Scan for the cell matching the given text and deliver its (X, Y) coordinate at center. 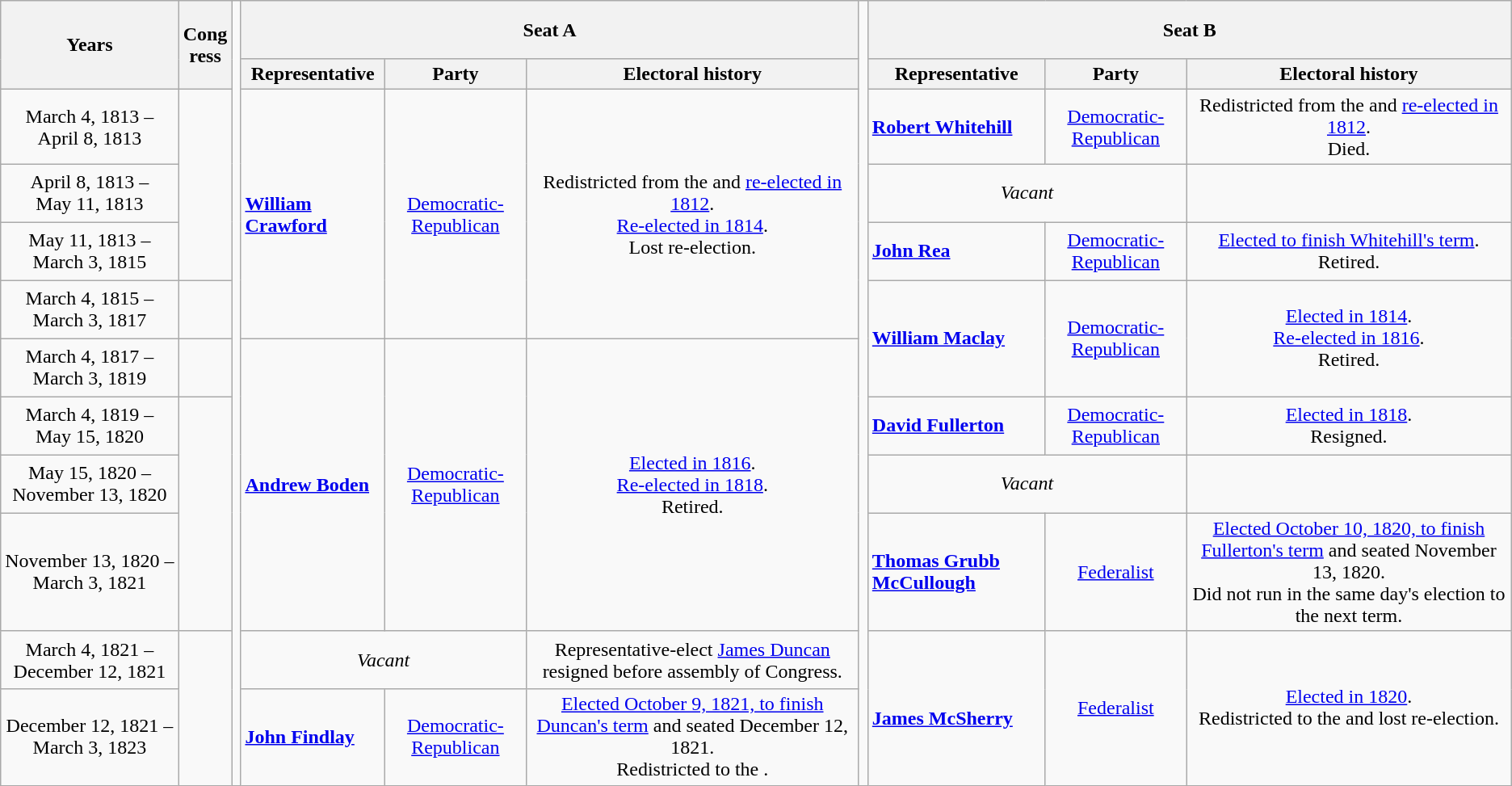
Redistricted from the and re-elected in 1812.Re-elected in 1814.Lost re-election. (692, 214)
March 4, 1817 –March 3, 1819 (90, 368)
May 15, 1820 –November 13, 1820 (90, 484)
Representative-elect James Duncan resigned before assembly of Congress. (692, 660)
Elected in 1820.Redistricted to the and lost re-election. (1349, 708)
March 4, 1815 –March 3, 1817 (90, 309)
December 12, 1821 –March 3, 1823 (90, 737)
William Maclay (956, 338)
William Crawford (313, 214)
Elected October 10, 1820, to finish Fullerton's term and seated November 13, 1820.Did not run in the same day's election to the next term. (1349, 572)
David Fullerton (956, 426)
Redistricted from the and re-elected in 1812.Died. (1349, 127)
Congress (205, 45)
March 4, 1821 –December 12, 1821 (90, 660)
May 11, 1813 –March 3, 1815 (90, 251)
Elected in 1814.Re-elected in 1816.Retired. (1349, 338)
Elected October 9, 1821, to finish Duncan's term and seated December 12, 1821.Redistricted to the . (692, 737)
Elected to finish Whitehill's term.Retired. (1349, 251)
April 8, 1813 –May 11, 1813 (90, 193)
James McSherry (956, 708)
Robert Whitehill (956, 127)
Seat A (549, 30)
March 4, 1813 –April 8, 1813 (90, 127)
March 4, 1819 –May 15, 1820 (90, 426)
John Rea (956, 251)
Seat B (1189, 30)
Andrew Boden (313, 485)
Elected in 1816.Re-elected in 1818.Retired. (692, 485)
Elected in 1818.Resigned. (1349, 426)
November 13, 1820 –March 3, 1821 (90, 572)
Years (90, 45)
Thomas Grubb McCullough (956, 572)
John Findlay (313, 737)
